Search for the cell housing the specified text and yield its (x, y) center coordinate. 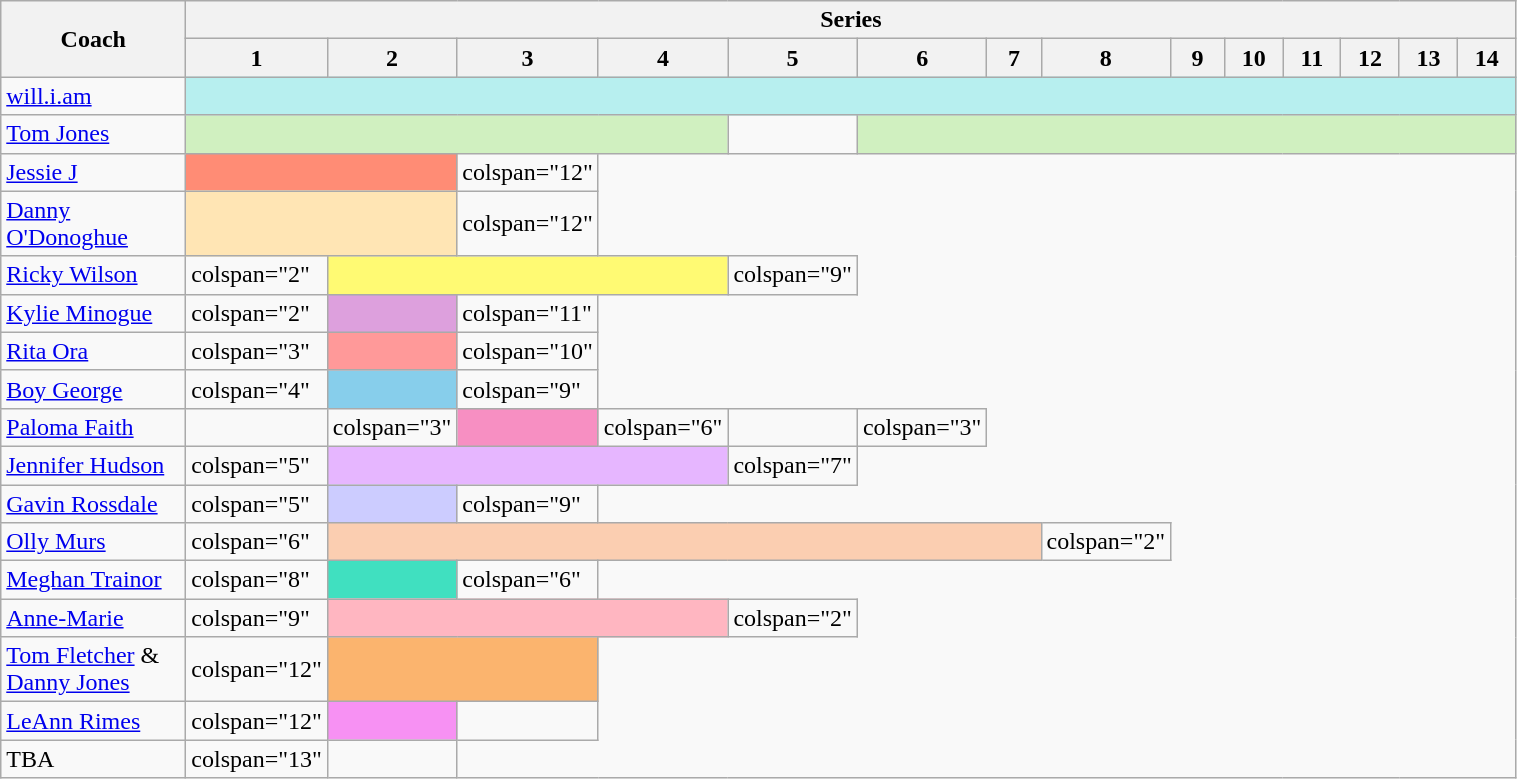
Tom Fletcher & Danny Jones (94, 670)
14 (1487, 58)
Jennifer Hudson (94, 465)
colspan="10" (528, 351)
Ricky Wilson (94, 275)
TBA (94, 759)
2 (392, 58)
Olly Murs (94, 542)
will.i.am (94, 96)
colspan="7" (793, 465)
4 (663, 58)
Tom Jones (94, 134)
10 (1254, 58)
colspan="13" (257, 759)
colspan="8" (257, 580)
colspan="11" (528, 313)
3 (528, 58)
Paloma Faith (94, 427)
Boy George (94, 389)
Jessie J (94, 172)
7 (1014, 58)
Gavin Rossdale (94, 503)
6 (922, 58)
5 (793, 58)
1 (257, 58)
13 (1428, 58)
Danny O'Donoghue (94, 224)
Coach (94, 39)
8 (1106, 58)
Anne-Marie (94, 618)
Rita Ora (94, 351)
12 (1370, 58)
Kylie Minogue (94, 313)
9 (1198, 58)
colspan="4" (257, 389)
Meghan Trainor (94, 580)
11 (1312, 58)
LeAnn Rimes (94, 721)
Series (851, 20)
